Determine the [X, Y] coordinate at the center of the cell enclosing the given text.  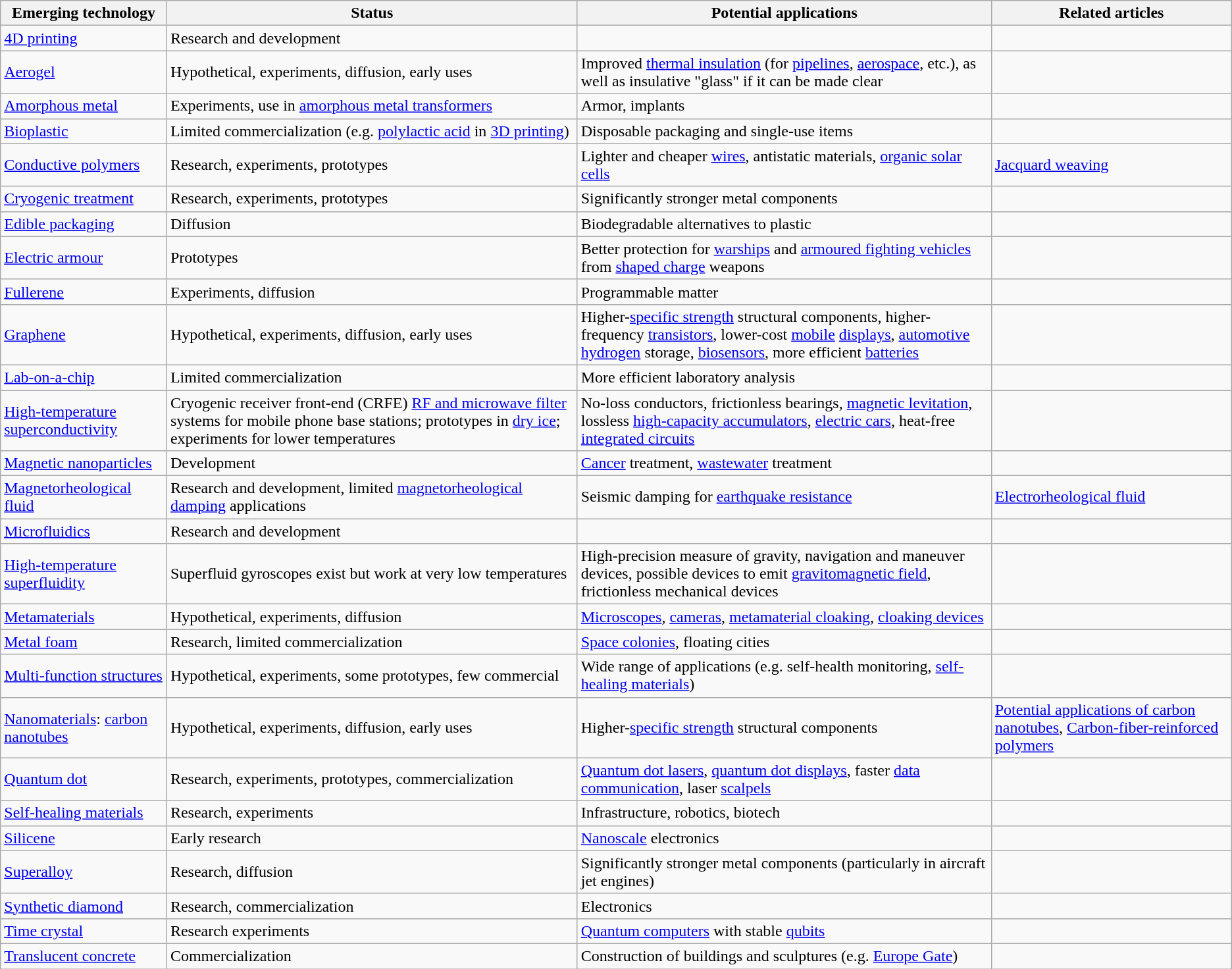
Nanomaterials: carbon nanotubes [84, 727]
Bioplastic [84, 131]
Quantum dot lasers, quantum dot displays, faster data communication, laser scalpels [784, 779]
Significantly stronger metal components (particularly in aircraft jet engines) [784, 872]
High-precision measure of gravity, navigation and maneuver devices, possible devices to emit gravitomagnetic field, frictionless mechanical devices [784, 574]
Significantly stronger metal components [784, 199]
Higher-specific strength structural components [784, 727]
Research, limited commercialization [372, 642]
Edible packaging [84, 224]
Electric armour [84, 258]
No-loss conductors, frictionless bearings, magnetic levitation, lossless high-capacity accumulators, electric cars, heat-free integrated circuits [784, 420]
Disposable packaging and single-use items [784, 131]
Emerging technology [84, 13]
High-temperature superconductivity [84, 420]
Infrastructure, robotics, biotech [784, 813]
Wide range of applications (e.g. self-health monitoring, self-healing materials) [784, 675]
Potential applications of carbon nanotubes, Carbon-fiber-reinforced polymers [1111, 727]
Superalloy [84, 872]
Research, experiments, prototypes, commercialization [372, 779]
Electronics [784, 906]
Development [372, 463]
Prototypes [372, 258]
Time crystal [84, 931]
Construction of buildings and sculptures (e.g. Europe Gate) [784, 956]
Magnetic nanoparticles [84, 463]
Research, diffusion [372, 872]
Early research [372, 838]
Research and development, limited magnetorheological damping applications [372, 498]
Armor, implants [784, 106]
Amorphous metal [84, 106]
Hypothetical, experiments, diffusion [372, 617]
Lighter and cheaper wires, antistatic materials, organic solar cells [784, 165]
Cancer treatment, wastewater treatment [784, 463]
Self-healing materials [84, 813]
Limited commercialization [372, 377]
Research experiments [372, 931]
Improved thermal insulation (for pipelines, aerospace, etc.), as well as insulative "glass" if it can be made clear [784, 72]
Quantum computers with stable qubits [784, 931]
Commercialization [372, 956]
Experiments, diffusion [372, 292]
Limited commercialization (e.g. polylactic acid in 3D printing) [372, 131]
Jacquard weaving [1111, 165]
Metamaterials [84, 617]
Conductive polymers [84, 165]
Better protection for warships and armoured fighting vehicles from shaped charge weapons [784, 258]
Metal foam [84, 642]
Electrorheological fluid [1111, 498]
Microfluidics [84, 531]
Translucent concrete [84, 956]
Quantum dot [84, 779]
Multi-function structures [84, 675]
Microscopes, cameras, metamaterial cloaking, cloaking devices [784, 617]
Seismic damping for earthquake resistance [784, 498]
Synthetic diamond [84, 906]
Fullerene [84, 292]
High-temperature superfluidity [84, 574]
Programmable matter [784, 292]
Aerogel [84, 72]
Space colonies, floating cities [784, 642]
Magnetorheological fluid [84, 498]
Related articles [1111, 13]
Cryogenic treatment [84, 199]
Superfluid gyroscopes exist but work at very low temperatures [372, 574]
Diffusion [372, 224]
Lab-on-a-chip [84, 377]
Status [372, 13]
Potential applications [784, 13]
4D printing [84, 38]
Silicene [84, 838]
Hypothetical, experiments, some prototypes, few commercial [372, 675]
Research, commercialization [372, 906]
Experiments, use in amorphous metal transformers [372, 106]
Nanoscale electronics [784, 838]
Research, experiments [372, 813]
Biodegradable alternatives to plastic [784, 224]
Graphene [84, 334]
More efficient laboratory analysis [784, 377]
